From the cell containing the given text, extract its center point as [x, y] coordinate. 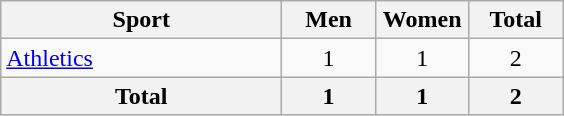
Women [422, 20]
Athletics [142, 58]
Sport [142, 20]
Men [329, 20]
